Identify which cell holds the provided text, then report its (x, y) central coordinate. 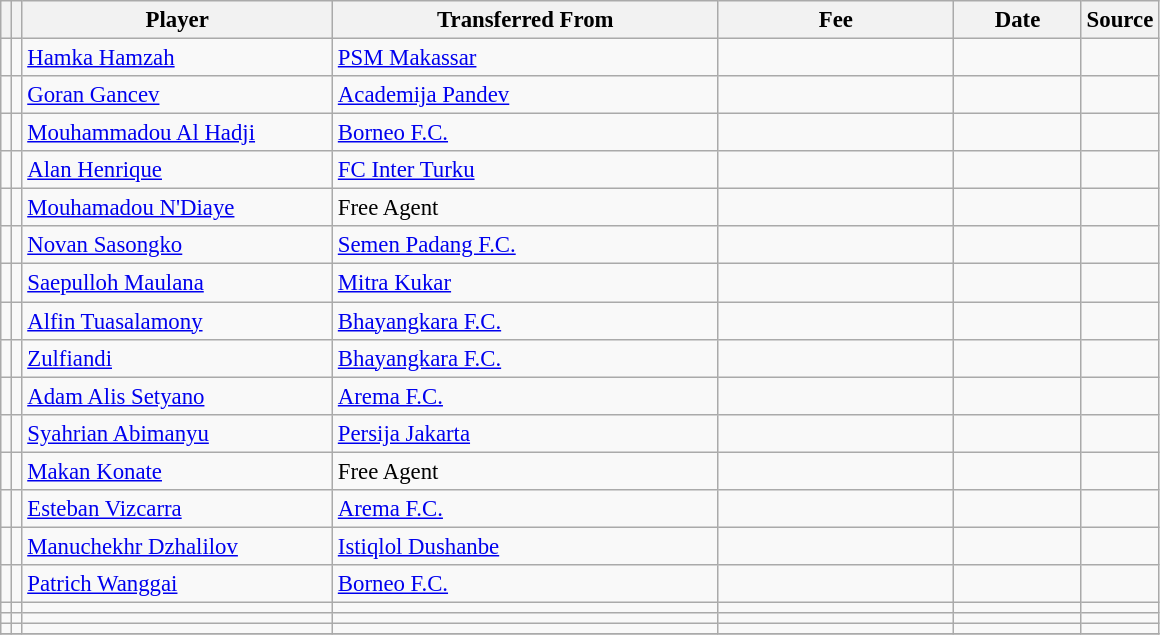
Makan Konate (178, 471)
Academija Pandev (526, 95)
Syahrian Abimanyu (178, 433)
Mitra Kukar (526, 283)
Adam Alis Setyano (178, 396)
Source (1120, 20)
Mouhamadou N'Diaye (178, 208)
Date (1018, 20)
Fee (836, 20)
Istiqlol Dushanbe (526, 546)
Alfin Tuasalamony (178, 321)
Transferred From (526, 20)
Patrich Wanggai (178, 584)
Persija Jakarta (526, 433)
PSM Makassar (526, 58)
Mouhammadou Al Hadji (178, 133)
Zulfiandi (178, 358)
Hamka Hamzah (178, 58)
Goran Gancev (178, 95)
Semen Padang F.C. (526, 245)
Esteban Vizcarra (178, 509)
Player (178, 20)
Manuchekhr Dzhalilov (178, 546)
Saepulloh Maulana (178, 283)
Novan Sasongko (178, 245)
Alan Henrique (178, 170)
FC Inter Turku (526, 170)
